Output the [x, y] coordinate of the center of the cell containing the given text.  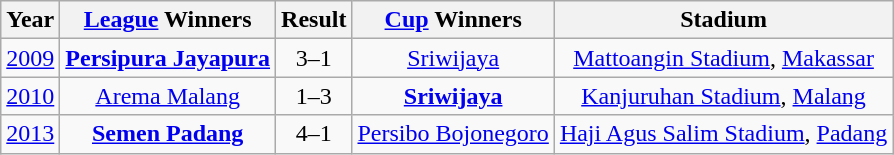
Persipura Jayapura [168, 58]
Haji Agus Salim Stadium, Padang [723, 134]
3–1 [314, 58]
1–3 [314, 96]
Arema Malang [168, 96]
2010 [30, 96]
2013 [30, 134]
Stadium [723, 20]
Result [314, 20]
Year [30, 20]
Persibo Bojonegoro [453, 134]
2009 [30, 58]
4–1 [314, 134]
Cup Winners [453, 20]
Kanjuruhan Stadium, Malang [723, 96]
Mattoangin Stadium, Makassar [723, 58]
Semen Padang [168, 134]
League Winners [168, 20]
